Locate the cell with the specified text and output its (X, Y) center coordinate. 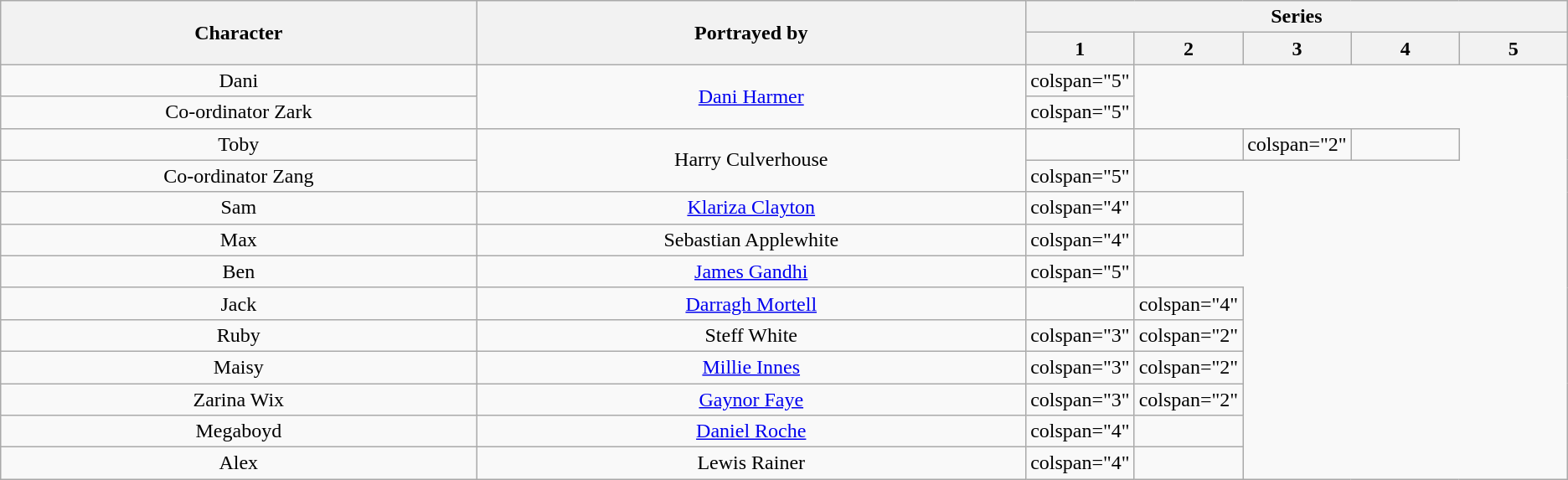
Harry Culverhouse (751, 160)
Sebastian Applewhite (751, 240)
Daniel Roche (751, 431)
Dani (239, 80)
Sam (239, 208)
Series (1297, 17)
5 (1513, 49)
Zarina Wix (239, 400)
Character (239, 33)
Klariza Clayton (751, 208)
4 (1406, 49)
Toby (239, 144)
3 (1297, 49)
Co-ordinator Zark (239, 112)
Darragh Mortell (751, 303)
Ruby (239, 335)
Alex (239, 463)
Ben (239, 271)
2 (1189, 49)
Megaboyd (239, 431)
Jack (239, 303)
Gaynor Faye (751, 400)
1 (1081, 49)
James Gandhi (751, 271)
Max (239, 240)
Co-ordinator Zang (239, 176)
Steff White (751, 335)
Maisy (239, 367)
Portrayed by (751, 33)
Lewis Rainer (751, 463)
Dani Harmer (751, 96)
Millie Innes (751, 367)
